Pinpoint the cell where the given text exists, returning its (x, y) midpoint coordinate. 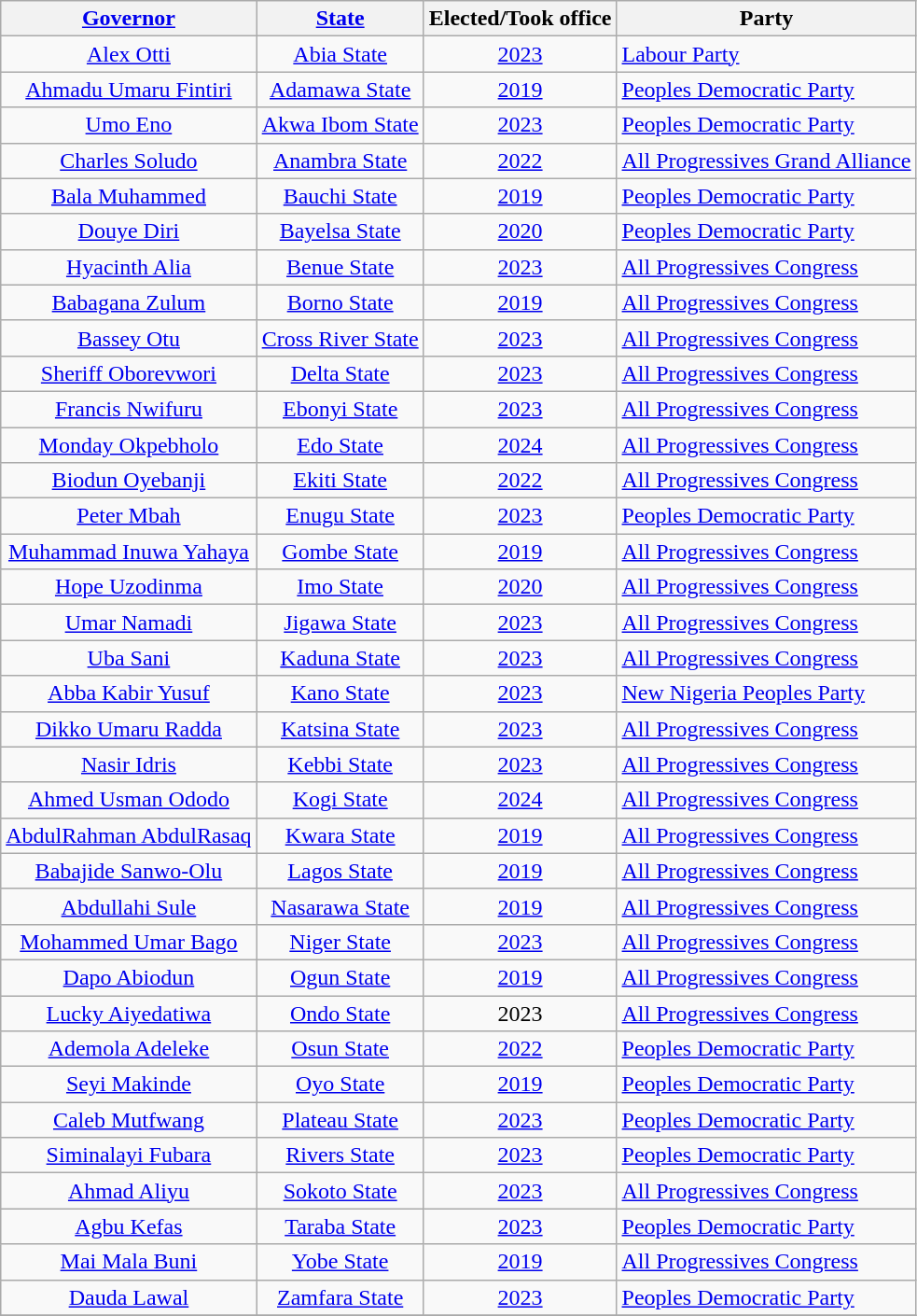
Dapo Abiodun (129, 977)
Kogi State (340, 800)
Akwa Ibom State (340, 125)
State (340, 19)
Ademola Adeleke (129, 1049)
Rivers State (340, 1155)
Gombe State (340, 552)
Oyo State (340, 1085)
Charles Soludo (129, 161)
Umo Eno (129, 125)
Taraba State (340, 1226)
Labour Party (767, 54)
Ebonyi State (340, 409)
Francis Nwifuru (129, 409)
Bala Muhammed (129, 196)
Dikko Umaru Radda (129, 729)
Monday Okpebholo (129, 445)
Enugu State (340, 516)
Biodun Oyebanji (129, 481)
Cross River State (340, 338)
Bauchi State (340, 196)
Benue State (340, 267)
Delta State (340, 373)
Katsina State (340, 729)
Caleb Mutfwang (129, 1120)
Party (767, 19)
Agbu Kefas (129, 1226)
Sokoto State (340, 1191)
Ogun State (340, 977)
Ahmadu Umaru Fintiri (129, 90)
Zamfara State (340, 1297)
Kwara State (340, 835)
Adamawa State (340, 90)
Jigawa State (340, 623)
Nasarawa State (340, 906)
Umar Namadi (129, 623)
Kebbi State (340, 764)
Governor (129, 19)
Abba Kabir Yusuf (129, 693)
Imo State (340, 587)
Muhammad Inuwa Yahaya (129, 552)
Babagana Zulum (129, 302)
Hyacinth Alia (129, 267)
Osun State (340, 1049)
New Nigeria Peoples Party (767, 693)
Plateau State (340, 1120)
Sheriff Oborevwori (129, 373)
Siminalayi Fubara (129, 1155)
Ahmed Usman Ododo (129, 800)
Mohammed Umar Bago (129, 942)
Peter Mbah (129, 516)
Yobe State (340, 1262)
Babajide Sanwo-Olu (129, 871)
Kano State (340, 693)
Elected/Took office (521, 19)
Anambra State (340, 161)
Ahmad Aliyu (129, 1191)
AbdulRahman AbdulRasaq (129, 835)
Bayelsa State (340, 231)
Lagos State (340, 871)
Dauda Lawal (129, 1297)
Abia State (340, 54)
Ondo State (340, 1013)
Edo State (340, 445)
Kaduna State (340, 658)
Abdullahi Sule (129, 906)
All Progressives Grand Alliance (767, 161)
Seyi Makinde (129, 1085)
Niger State (340, 942)
Alex Otti (129, 54)
Mai Mala Buni (129, 1262)
Ekiti State (340, 481)
Hope Uzodinma (129, 587)
Douye Diri (129, 231)
Bassey Otu (129, 338)
Nasir Idris (129, 764)
Borno State (340, 302)
Lucky Aiyedatiwa (129, 1013)
Uba Sani (129, 658)
